Pinpoint the cell where the given text exists, returning its [X, Y] midpoint coordinate. 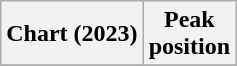
Chart (2023) [72, 34]
Peakposition [189, 34]
